Scan for the cell matching the given text and deliver its [X, Y] coordinate at center. 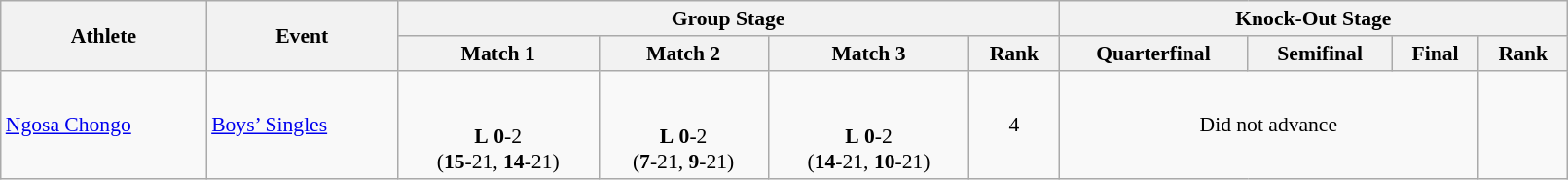
Athlete [103, 35]
L 0-2 (14-21, 10-21) [868, 125]
Boys’ Singles [302, 125]
Ngosa Chongo [103, 125]
Group Stage [728, 18]
Event [302, 35]
L 0-2 (7-21, 9-21) [683, 125]
Match 2 [683, 54]
Final [1435, 54]
Match 1 [498, 54]
Quarterfinal [1153, 54]
Knock-Out Stage [1314, 18]
L 0-2 (15-21, 14-21) [498, 125]
4 [1014, 125]
Did not advance [1269, 125]
Semifinal [1320, 54]
Match 3 [868, 54]
